Pinpoint the cell where the given text exists, returning its (x, y) midpoint coordinate. 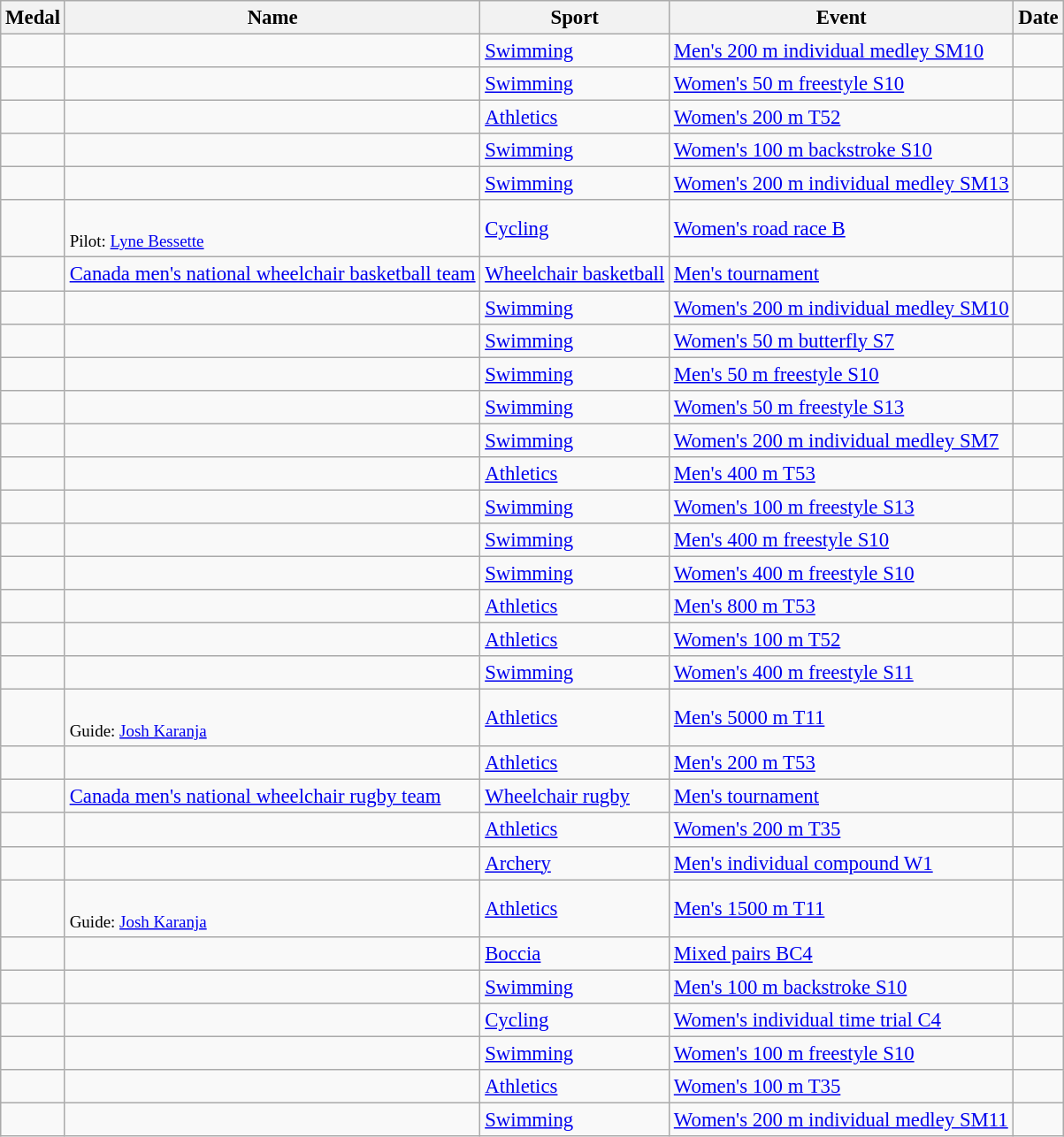
Women's 200 m individual medley SM7 (842, 440)
Pilot: Lyne Bessette (272, 228)
Men's 200 m T53 (842, 763)
Men's 5000 m T11 (842, 718)
Women's 50 m freestyle S10 (842, 84)
Medal (34, 18)
Women's road race B (842, 228)
Canada men's national wheelchair rugby team (272, 797)
Boccia (575, 953)
Archery (575, 863)
Canada men's national wheelchair basketball team (272, 274)
Women's 100 m freestyle S13 (842, 507)
Wheelchair basketball (575, 274)
Women's 100 m T52 (842, 640)
Men's 200 m individual medley SM10 (842, 51)
Women's 200 m individual medley SM11 (842, 1119)
Women's individual time trial C4 (842, 1020)
Men's 1500 m T11 (842, 909)
Mixed pairs BC4 (842, 953)
Women's 400 m freestyle S11 (842, 673)
Sport (575, 18)
Women's 100 m freestyle S10 (842, 1053)
Men's individual compound W1 (842, 863)
Women's 50 m butterfly S7 (842, 340)
Women's 200 m T35 (842, 830)
Women's 100 m backstroke S10 (842, 150)
Women's 400 m freestyle S10 (842, 573)
Date (1038, 18)
Wheelchair rugby (575, 797)
Women's 50 m freestyle S13 (842, 407)
Event (842, 18)
Men's 100 m backstroke S10 (842, 987)
Men's 400 m T53 (842, 474)
Men's 800 m T53 (842, 607)
Women's 200 m individual medley SM10 (842, 308)
Men's 400 m freestyle S10 (842, 540)
Men's 50 m freestyle S10 (842, 374)
Name (272, 18)
Women's 100 m T35 (842, 1087)
Women's 200 m T52 (842, 118)
Women's 200 m individual medley SM13 (842, 184)
